Pinpoint the cell where the given text exists, returning its [x, y] midpoint coordinate. 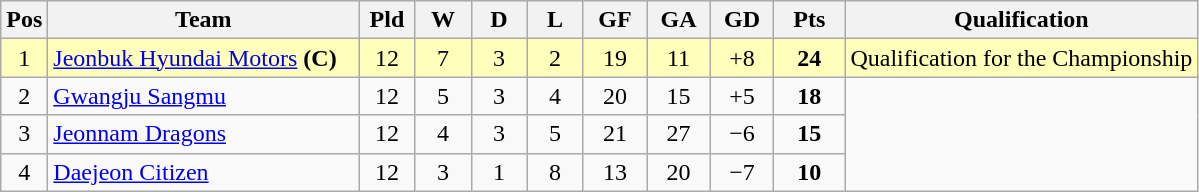
27 [679, 134]
10 [810, 172]
GF [615, 20]
Daejeon Citizen [204, 172]
D [499, 20]
Qualification [1022, 20]
Jeonnam Dragons [204, 134]
Gwangju Sangmu [204, 96]
11 [679, 58]
+8 [742, 58]
7 [443, 58]
−7 [742, 172]
Pts [810, 20]
13 [615, 172]
+5 [742, 96]
Pos [24, 20]
18 [810, 96]
21 [615, 134]
−6 [742, 134]
Jeonbuk Hyundai Motors (C) [204, 58]
19 [615, 58]
24 [810, 58]
GD [742, 20]
W [443, 20]
L [555, 20]
Qualification for the Championship [1022, 58]
Team [204, 20]
Pld [387, 20]
8 [555, 172]
GA [679, 20]
